Identify which cell holds the provided text, then report its (X, Y) central coordinate. 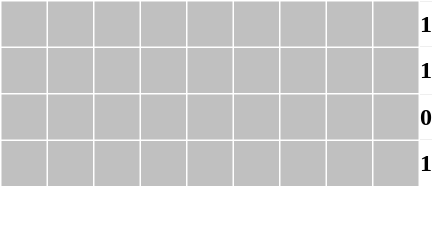
0 (426, 116)
